Return (x, y) of the center of cell containing provided text 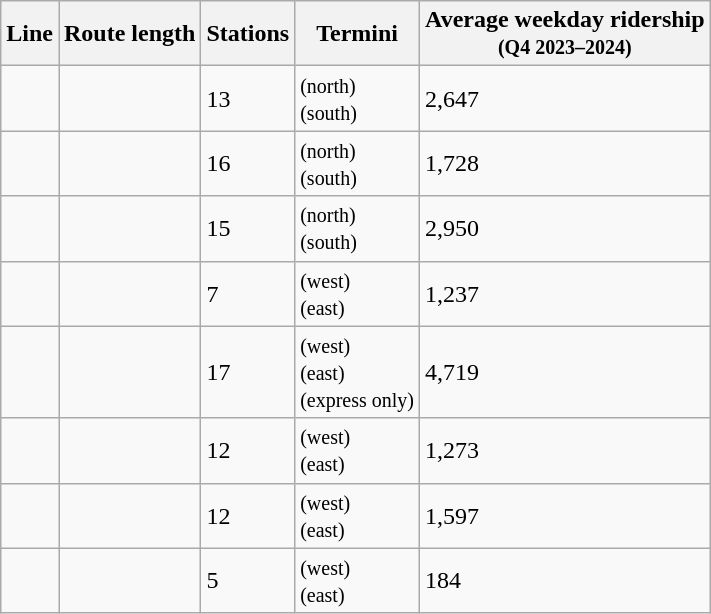
1,597 (566, 516)
1,728 (566, 164)
Line (30, 34)
Stations (248, 34)
(west) (east) (express only) (358, 372)
Average weekday ridership(Q4 2023–2024) (566, 34)
16 (248, 164)
Termini (358, 34)
15 (248, 228)
2,950 (566, 228)
13 (248, 98)
1,237 (566, 294)
5 (248, 580)
17 (248, 372)
1,273 (566, 450)
2,647 (566, 98)
7 (248, 294)
4,719 (566, 372)
Route length (129, 34)
184 (566, 580)
